Locate the cell with the specified text and output its (x, y) center coordinate. 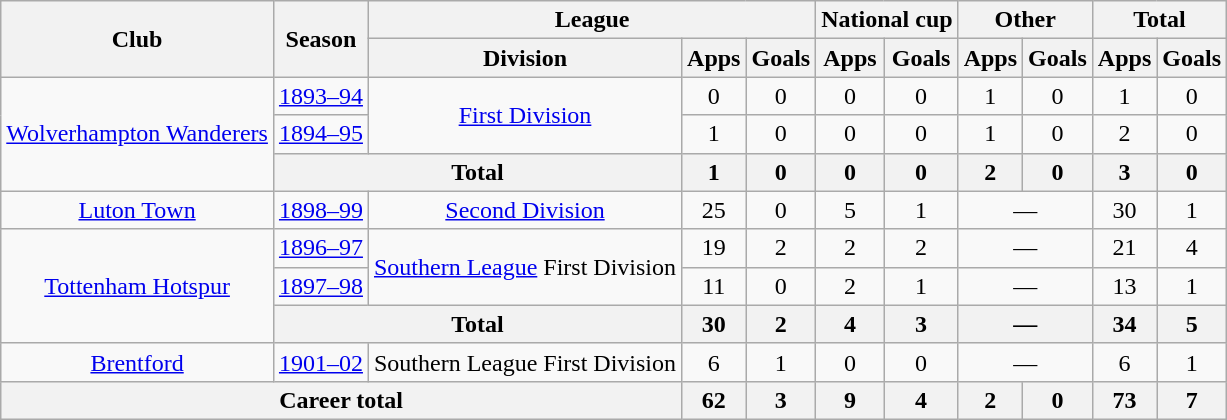
Other (1025, 20)
Luton Town (138, 210)
7 (1192, 400)
13 (1124, 286)
Wolverhampton Wanderers (138, 134)
1897–98 (320, 286)
34 (1124, 324)
Division (524, 58)
National cup (887, 20)
Tottenham Hotspur (138, 286)
1896–97 (320, 248)
1894–95 (320, 134)
21 (1124, 248)
Brentford (138, 362)
Career total (342, 400)
Season (320, 39)
Second Division (524, 210)
First Division (524, 115)
1893–94 (320, 96)
62 (714, 400)
League (592, 20)
19 (714, 248)
25 (714, 210)
11 (714, 286)
9 (850, 400)
Club (138, 39)
73 (1124, 400)
1901–02 (320, 362)
1898–99 (320, 210)
